Scan for the cell matching the given text and deliver its (X, Y) coordinate at center. 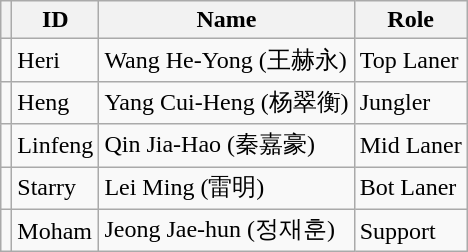
Heri (56, 60)
Wang He-Yong (王赫永) (226, 60)
Starry (56, 188)
Moham (56, 230)
Heng (56, 102)
Lei Ming (雷明) (226, 188)
ID (56, 20)
Jeong Jae-hun (정재훈) (226, 230)
Mid Laner (410, 146)
Bot Laner (410, 188)
Name (226, 20)
Yang Cui-Heng (杨翠衡) (226, 102)
Top Laner (410, 60)
Qin Jia-Hao (秦嘉豪) (226, 146)
Support (410, 230)
Jungler (410, 102)
Role (410, 20)
Linfeng (56, 146)
